Search for the cell housing the specified text and yield its [X, Y] center coordinate. 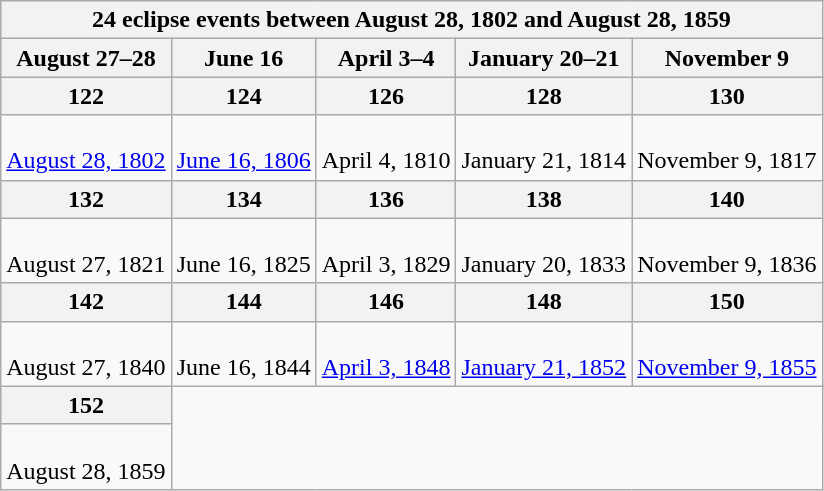
148 [544, 302]
November 9, 1817 [727, 148]
November 9, 1836 [727, 250]
122 [86, 96]
November 9 [727, 58]
24 eclipse events between August 28, 1802 and August 28, 1859 [412, 20]
128 [544, 96]
124 [244, 96]
August 27, 1821 [86, 250]
June 16 [244, 58]
November 9, 1855 [727, 354]
140 [727, 199]
January 21, 1852 [544, 354]
126 [386, 96]
August 27–28 [86, 58]
130 [727, 96]
August 27, 1840 [86, 354]
January 20, 1833 [544, 250]
April 3–4 [386, 58]
132 [86, 199]
150 [727, 302]
138 [544, 199]
144 [244, 302]
136 [386, 199]
146 [386, 302]
June 16, 1844 [244, 354]
April 3, 1848 [386, 354]
April 4, 1810 [386, 148]
April 3, 1829 [386, 250]
134 [244, 199]
152 [86, 405]
June 16, 1806 [244, 148]
June 16, 1825 [244, 250]
January 21, 1814 [544, 148]
142 [86, 302]
August 28, 1802 [86, 148]
January 20–21 [544, 58]
August 28, 1859 [86, 456]
